Pinpoint the cell where the given text exists, returning its (x, y) midpoint coordinate. 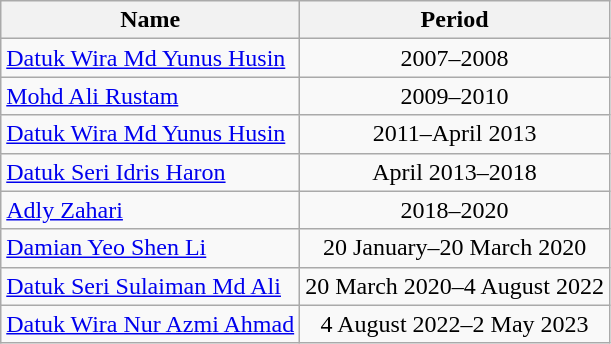
20 March 2020–4 August 2022 (455, 286)
Datuk Seri Sulaiman Md Ali (150, 286)
Adly Zahari (150, 210)
Damian Yeo Shen Li (150, 248)
Name (150, 20)
Mohd Ali Rustam (150, 96)
2009–2010 (455, 96)
20 January–20 March 2020 (455, 248)
Datuk Wira Nur Azmi Ahmad (150, 324)
Period (455, 20)
2007–2008 (455, 58)
2011–April 2013 (455, 134)
Datuk Seri Idris Haron (150, 172)
4 August 2022–2 May 2023 (455, 324)
April 2013–2018 (455, 172)
2018–2020 (455, 210)
